Scan for the cell matching the given text and deliver its (X, Y) coordinate at center. 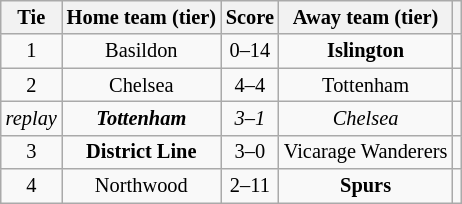
Score (250, 17)
Vicarage Wanderers (366, 152)
3–1 (250, 118)
replay (32, 118)
Northwood (142, 186)
3–0 (250, 152)
2 (32, 85)
Home team (tier) (142, 17)
2–11 (250, 186)
0–14 (250, 51)
4–4 (250, 85)
3 (32, 152)
Away team (tier) (366, 17)
Spurs (366, 186)
Basildon (142, 51)
Islington (366, 51)
Tie (32, 17)
District Line (142, 152)
4 (32, 186)
1 (32, 51)
